From the cell containing the given text, extract its center point as [x, y] coordinate. 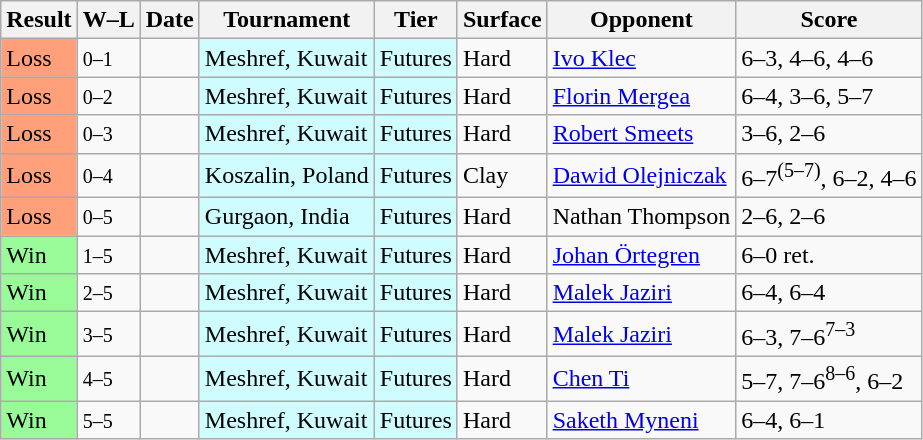
Tournament [286, 20]
5–7, 7–68–6, 6–2 [829, 378]
5–5 [108, 420]
0–2 [108, 96]
Date [170, 20]
Tier [416, 20]
Clay [502, 176]
4–5 [108, 378]
W–L [108, 20]
3–5 [108, 334]
2–6, 2–6 [829, 217]
Gurgaon, India [286, 217]
0–3 [108, 134]
6–0 ret. [829, 255]
Florin Mergea [642, 96]
1–5 [108, 255]
Chen Ti [642, 378]
Nathan Thompson [642, 217]
6–4, 3–6, 5–7 [829, 96]
6–3, 7–67–3 [829, 334]
Robert Smeets [642, 134]
Koszalin, Poland [286, 176]
Ivo Klec [642, 58]
Opponent [642, 20]
3–6, 2–6 [829, 134]
2–5 [108, 293]
6–3, 4–6, 4–6 [829, 58]
0–5 [108, 217]
Score [829, 20]
0–4 [108, 176]
6–7(5–7), 6–2, 4–6 [829, 176]
Johan Örtegren [642, 255]
Dawid Olejniczak [642, 176]
0–1 [108, 58]
Saketh Myneni [642, 420]
Result [39, 20]
6–4, 6–4 [829, 293]
Surface [502, 20]
6–4, 6–1 [829, 420]
